Locate the cell with the specified text and output its [X, Y] center coordinate. 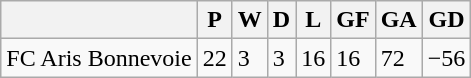
−56 [446, 58]
GA [398, 20]
72 [398, 58]
GD [446, 20]
22 [214, 58]
P [214, 20]
FC Aris Bonnevoie [99, 58]
D [281, 20]
GF [353, 20]
L [314, 20]
W [250, 20]
